Provide the [X, Y] coordinate of the cell's center where the given text is located.  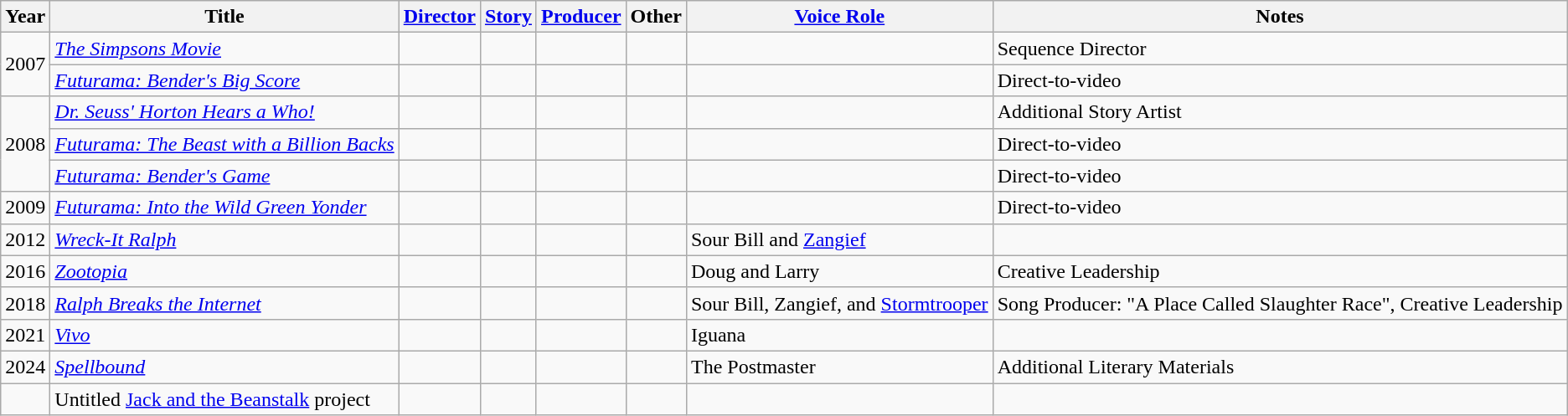
Additional Literary Materials [1280, 367]
Spellbound [224, 367]
Wreck-It Ralph [224, 239]
Untitled Jack and the Beanstalk project [224, 399]
Futurama: Bender's Game [224, 176]
2016 [25, 271]
Director [439, 17]
Producer [581, 17]
2024 [25, 367]
Ralph Breaks the Internet [224, 303]
Creative Leadership [1280, 271]
Futurama: The Beast with a Billion Backs [224, 144]
Song Producer: "A Place Called Slaughter Race", Creative Leadership [1280, 303]
Sour Bill and Zangief [839, 239]
The Postmaster [839, 367]
Futurama: Bender's Big Score [224, 80]
2009 [25, 208]
2007 [25, 64]
Zootopia [224, 271]
Year [25, 17]
The Simpsons Movie [224, 49]
Other [656, 17]
Sour Bill, Zangief, and Stormtrooper [839, 303]
2012 [25, 239]
Futurama: Into the Wild Green Yonder [224, 208]
2008 [25, 144]
Sequence Director [1280, 49]
2021 [25, 335]
Story [508, 17]
Dr. Seuss' Horton Hears a Who! [224, 112]
Doug and Larry [839, 271]
Additional Story Artist [1280, 112]
Notes [1280, 17]
Iguana [839, 335]
Vivo [224, 335]
Voice Role [839, 17]
Title [224, 17]
2018 [25, 303]
